Pinpoint the cell where the given text exists, returning its (x, y) midpoint coordinate. 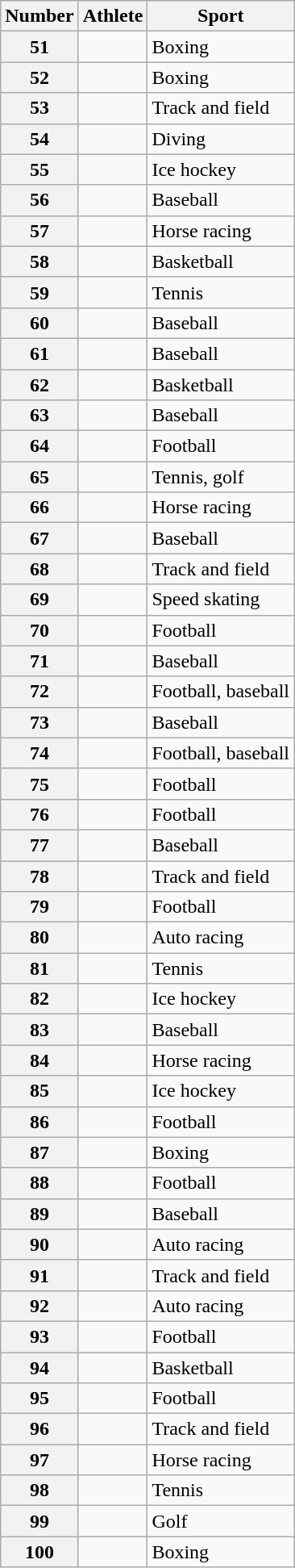
60 (39, 323)
64 (39, 446)
55 (39, 169)
92 (39, 1306)
Athlete (113, 16)
87 (39, 1152)
75 (39, 784)
56 (39, 200)
83 (39, 1030)
86 (39, 1122)
63 (39, 416)
82 (39, 999)
Golf (221, 1521)
68 (39, 569)
96 (39, 1429)
57 (39, 231)
80 (39, 938)
91 (39, 1275)
67 (39, 538)
Number (39, 16)
Speed skating (221, 600)
85 (39, 1091)
78 (39, 876)
66 (39, 508)
51 (39, 47)
81 (39, 968)
73 (39, 722)
93 (39, 1336)
Sport (221, 16)
97 (39, 1460)
Diving (221, 139)
54 (39, 139)
74 (39, 753)
Tennis, golf (221, 477)
62 (39, 385)
72 (39, 692)
52 (39, 77)
58 (39, 261)
89 (39, 1214)
98 (39, 1491)
76 (39, 814)
59 (39, 292)
100 (39, 1552)
53 (39, 108)
99 (39, 1521)
77 (39, 845)
65 (39, 477)
94 (39, 1368)
61 (39, 353)
90 (39, 1244)
70 (39, 630)
69 (39, 600)
71 (39, 661)
88 (39, 1183)
84 (39, 1060)
79 (39, 907)
95 (39, 1399)
